Determine the (X, Y) coordinate at the center of the cell enclosing the given text.  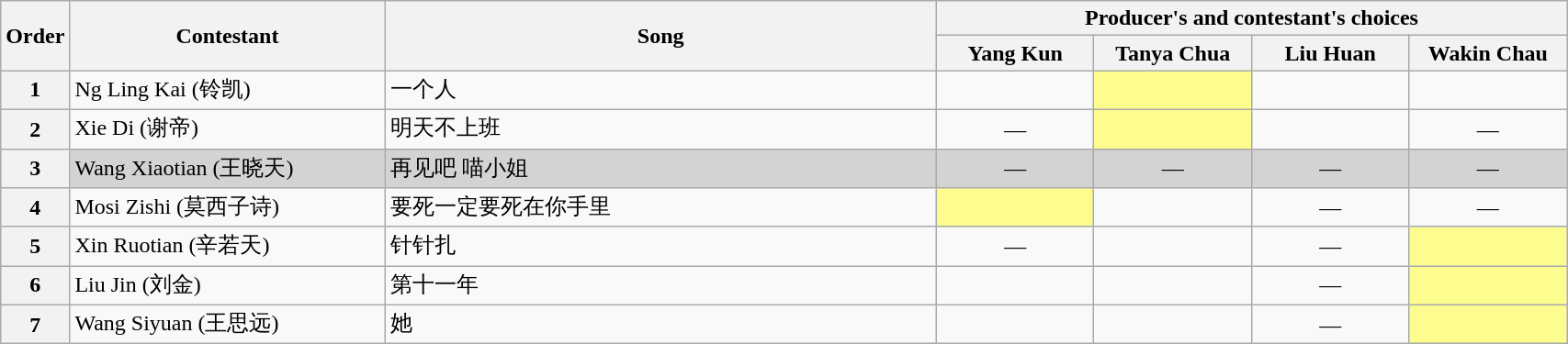
第十一年 (660, 286)
6 (35, 286)
Wang Siyuan (王思远) (228, 325)
Ng Ling Kai (铃凯) (228, 90)
她 (660, 325)
Song (660, 36)
7 (35, 325)
3 (35, 169)
明天不上班 (660, 128)
Wakin Chau (1488, 53)
再见吧 喵小姐 (660, 169)
Yang Kun (1015, 53)
要死一定要死在你手里 (660, 207)
针针扎 (660, 246)
5 (35, 246)
Order (35, 36)
Liu Huan (1330, 53)
Producer's and contestant's choices (1251, 18)
Tanya Chua (1173, 53)
Liu Jin (刘金) (228, 286)
1 (35, 90)
4 (35, 207)
Xin Ruotian (辛若天) (228, 246)
Wang Xiaotian (王晓天) (228, 169)
2 (35, 128)
Mosi Zishi (莫西子诗) (228, 207)
Contestant (228, 36)
Xie Di (谢帝) (228, 128)
一个人 (660, 90)
